Detect which cell encompasses the target text, then output its (x, y) center coordinate. 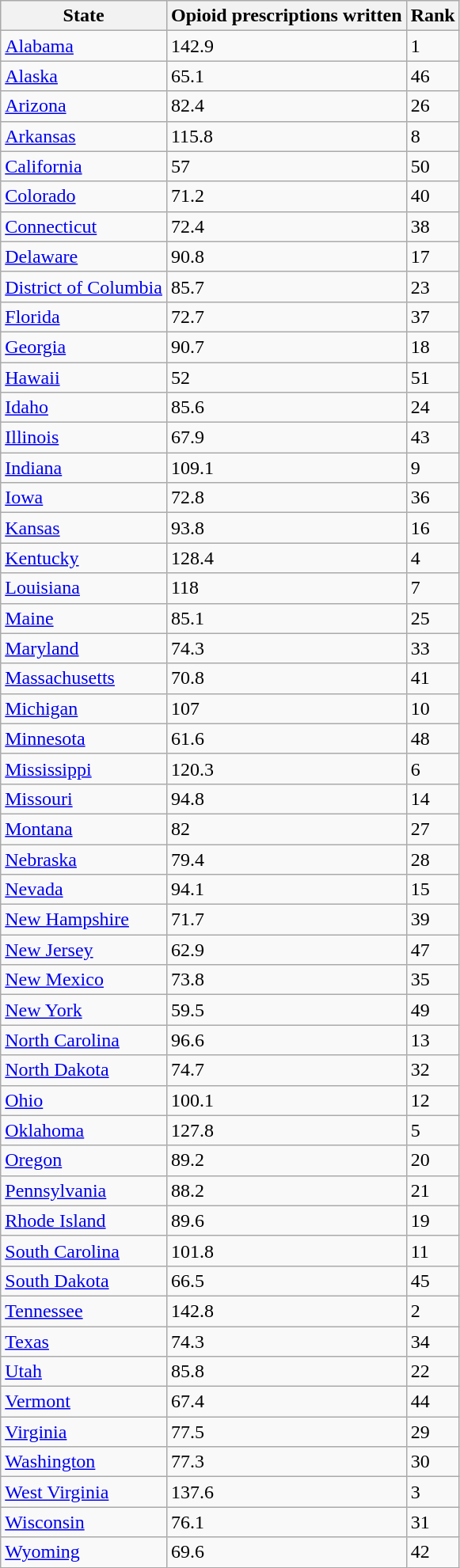
48 (432, 738)
107 (287, 708)
128.4 (287, 558)
New York (84, 1010)
50 (432, 166)
Michigan (84, 708)
49 (432, 1010)
Arkansas (84, 136)
Washington (84, 1462)
74.7 (287, 1070)
66.5 (287, 1281)
19 (432, 1221)
Vermont (84, 1402)
93.8 (287, 528)
Ohio (84, 1100)
11 (432, 1251)
32 (432, 1070)
Rhode Island (84, 1221)
Louisiana (84, 588)
New Jersey (84, 950)
Missouri (84, 799)
29 (432, 1432)
20 (432, 1160)
South Dakota (84, 1281)
25 (432, 618)
28 (432, 859)
62.9 (287, 950)
72.7 (287, 317)
16 (432, 528)
Rank (432, 16)
33 (432, 648)
85.8 (287, 1372)
85.1 (287, 618)
8 (432, 136)
Oregon (84, 1160)
23 (432, 287)
Minnesota (84, 738)
22 (432, 1372)
Arizona (84, 106)
Alaska (84, 76)
89.6 (287, 1221)
45 (432, 1281)
Indiana (84, 468)
7 (432, 588)
Colorado (84, 196)
94.8 (287, 799)
Pennsylvania (84, 1190)
New Hampshire (84, 920)
59.5 (287, 1010)
35 (432, 980)
82 (287, 829)
Montana (84, 829)
Nevada (84, 890)
Kentucky (84, 558)
Texas (84, 1342)
118 (287, 588)
109.1 (287, 468)
24 (432, 408)
West Virginia (84, 1492)
Delaware (84, 256)
Alabama (84, 46)
3 (432, 1492)
21 (432, 1190)
57 (287, 166)
South Carolina (84, 1251)
90.8 (287, 256)
72.8 (287, 498)
6 (432, 769)
115.8 (287, 136)
Mississippi (84, 769)
30 (432, 1462)
Massachusetts (84, 678)
District of Columbia (84, 287)
142.9 (287, 46)
38 (432, 226)
82.4 (287, 106)
North Dakota (84, 1070)
90.7 (287, 347)
California (84, 166)
15 (432, 890)
34 (432, 1342)
46 (432, 76)
Kansas (84, 528)
142.8 (287, 1311)
18 (432, 347)
Opioid prescriptions written (287, 16)
27 (432, 829)
4 (432, 558)
41 (432, 678)
14 (432, 799)
137.6 (287, 1492)
76.1 (287, 1522)
Tennessee (84, 1311)
88.2 (287, 1190)
Wisconsin (84, 1522)
79.4 (287, 859)
77.3 (287, 1462)
State (84, 16)
9 (432, 468)
36 (432, 498)
Utah (84, 1372)
New Mexico (84, 980)
67.4 (287, 1402)
2 (432, 1311)
13 (432, 1040)
37 (432, 317)
17 (432, 256)
61.6 (287, 738)
47 (432, 950)
96.6 (287, 1040)
71.7 (287, 920)
73.8 (287, 980)
71.2 (287, 196)
44 (432, 1402)
31 (432, 1522)
120.3 (287, 769)
43 (432, 438)
85.7 (287, 287)
70.8 (287, 678)
89.2 (287, 1160)
Idaho (84, 408)
North Carolina (84, 1040)
Nebraska (84, 859)
85.6 (287, 408)
5 (432, 1130)
77.5 (287, 1432)
Connecticut (84, 226)
Florida (84, 317)
72.4 (287, 226)
51 (432, 378)
Iowa (84, 498)
Maine (84, 618)
Oklahoma (84, 1130)
26 (432, 106)
10 (432, 708)
52 (287, 378)
42 (432, 1552)
Illinois (84, 438)
Hawaii (84, 378)
1 (432, 46)
Virginia (84, 1432)
40 (432, 196)
Maryland (84, 648)
12 (432, 1100)
101.8 (287, 1251)
67.9 (287, 438)
69.6 (287, 1552)
127.8 (287, 1130)
Georgia (84, 347)
100.1 (287, 1100)
94.1 (287, 890)
Wyoming (84, 1552)
39 (432, 920)
65.1 (287, 76)
